From the cell containing the given text, extract its center point as [X, Y] coordinate. 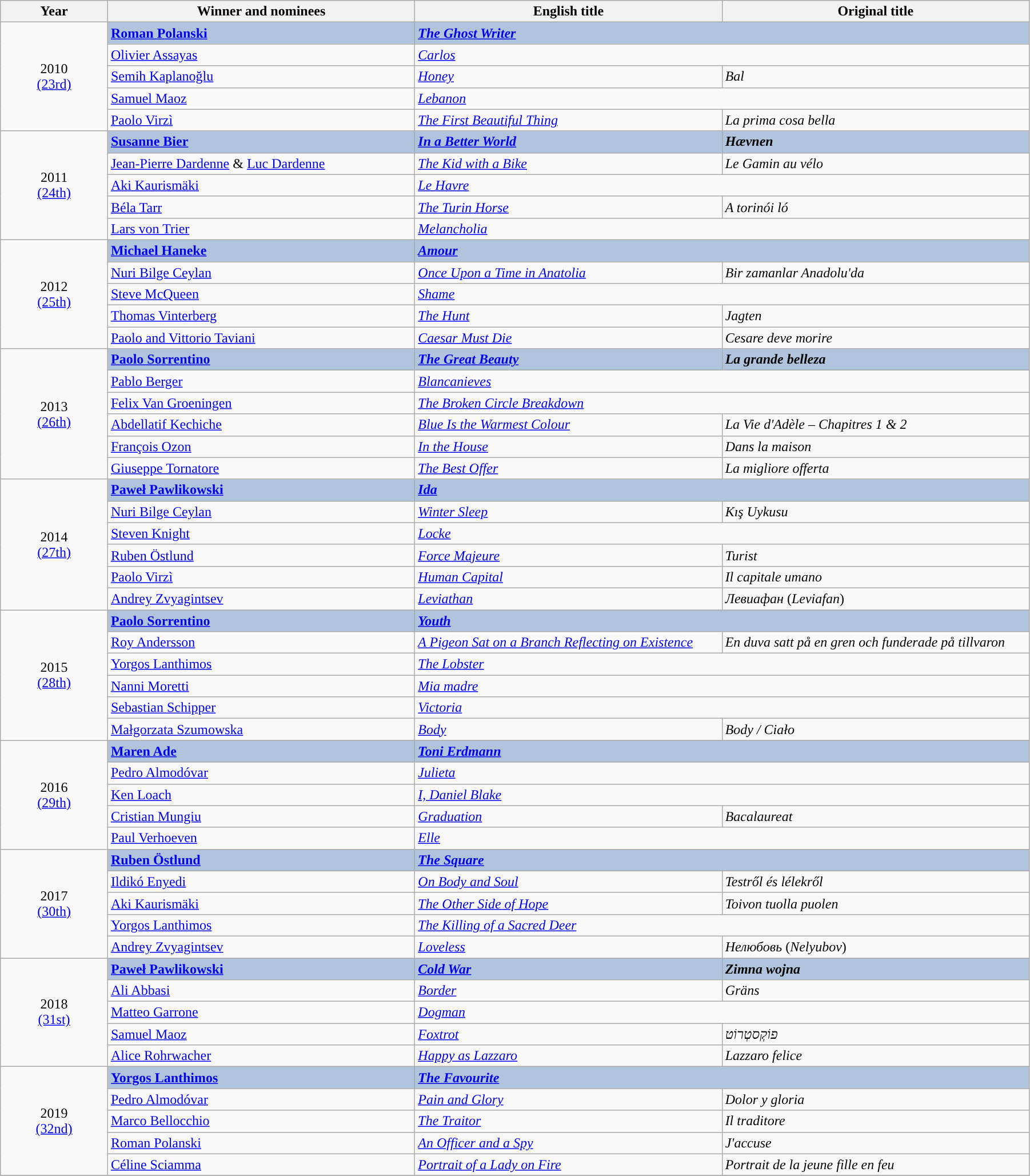
Jean-Pierre Dardenne & Luc Dardenne [261, 164]
Maren Ade [261, 751]
Bal [876, 77]
Jagten [876, 316]
Shame [722, 294]
Bacalaureat [876, 816]
I, Daniel Blake [722, 795]
2010(23rd) [54, 77]
Once Upon a Time in Anatolia [568, 273]
Dolor y gloria [876, 1099]
Ida [722, 490]
An Officer and a Spy [568, 1143]
The Favourite [722, 1078]
Cold War [568, 969]
Amour [722, 250]
Winter Sleep [568, 512]
Kış Uykusu [876, 512]
The Killing of a Sacred Deer [722, 925]
Matteo Garrone [261, 1012]
Body [568, 729]
2013(26th) [54, 414]
Semih Kaplanoğlu [261, 77]
Caesar Must Die [568, 338]
Giuseppe Tornatore [261, 468]
Le Havre [722, 185]
English title [568, 11]
Alice Rohrwacher [261, 1056]
Paul Verhoeven [261, 838]
The Square [722, 860]
Ken Loach [261, 795]
Melancholia [722, 229]
Blue Is the Warmest Colour [568, 425]
François Ozon [261, 447]
The Best Offer [568, 468]
A torinói ló [876, 207]
Le Gamin au vélo [876, 164]
Felix Van Groeningen [261, 403]
Original title [876, 11]
2019(32nd) [54, 1121]
Body / Ciało [876, 729]
Honey [568, 77]
2016(29th) [54, 795]
Mia madre [722, 686]
Border [568, 991]
Carlos [722, 55]
A Pigeon Sat on a Branch Reflecting on Existence [568, 643]
La Vie d'Adèle – Chapitres 1 & 2 [876, 425]
Lebanon [722, 98]
Béla Tarr [261, 207]
Michael Haneke [261, 250]
Blancanieves [722, 381]
The Ghost Writer [722, 33]
Testről és lélekről [876, 882]
J'accuse [876, 1143]
2014(27th) [54, 544]
2011(24th) [54, 185]
The Broken Circle Breakdown [722, 403]
Elle [722, 838]
La prima cosa bella [876, 120]
Steven Knight [261, 533]
Lars von Trier [261, 229]
Marco Bellocchio [261, 1121]
2012(25th) [54, 294]
פוֹקְסטְרוֹט [876, 1034]
Sebastian Schipper [261, 708]
Happy as Lazzaro [568, 1056]
Turist [876, 555]
Zimna wojna [876, 969]
Pain and Glory [568, 1099]
Paolo and Vittorio Taviani [261, 338]
Il traditore [876, 1121]
Loveless [568, 947]
Year [54, 11]
Roy Andersson [261, 643]
Lazzaro felice [876, 1056]
Portrait de la jeune fille en feu [876, 1165]
The Traitor [568, 1121]
Pablo Berger [261, 381]
Leviathan [568, 599]
Foxtrot [568, 1034]
Portrait of a Lady on Fire [568, 1165]
The Lobster [722, 664]
Graduation [568, 816]
Cristian Mungiu [261, 816]
2015(28th) [54, 675]
Ali Abbasi [261, 991]
Ildikó Enyedi [261, 882]
Bir zamanlar Anadolu'da [876, 273]
Dogman [722, 1012]
Victoria [722, 708]
The First Beautiful Thing [568, 120]
Nanni Moretti [261, 686]
In a Better World [568, 142]
Małgorzata Szumowska [261, 729]
Susanne Bier [261, 142]
Нелюбовь (Nelyubov) [876, 947]
Winner and nominees [261, 11]
Toivon tuolla puolen [876, 903]
Thomas Vinterberg [261, 316]
The Kid with a Bike [568, 164]
The Great Beauty [568, 360]
2018(31st) [54, 1012]
Steve McQueen [261, 294]
Julieta [722, 773]
En duva satt på en gren och funderade på tillvaron [876, 643]
On Body and Soul [568, 882]
2017(30th) [54, 903]
Human Capital [568, 577]
La migliore offerta [876, 468]
Youth [722, 620]
Olivier Assayas [261, 55]
The Other Side of Hope [568, 903]
Левиафан (Leviafan) [876, 599]
Toni Erdmann [722, 751]
Céline Sciamma [261, 1165]
Force Majeure [568, 555]
Dans la maison [876, 447]
Abdellatif Kechiche [261, 425]
Cesare deve morire [876, 338]
The Turin Horse [568, 207]
Il capitale umano [876, 577]
In the House [568, 447]
The Hunt [568, 316]
Gräns [876, 991]
La grande belleza [876, 360]
Hævnen [876, 142]
Locke [722, 533]
